Provide the (x, y) coordinate of the cell's center where the given text is located.  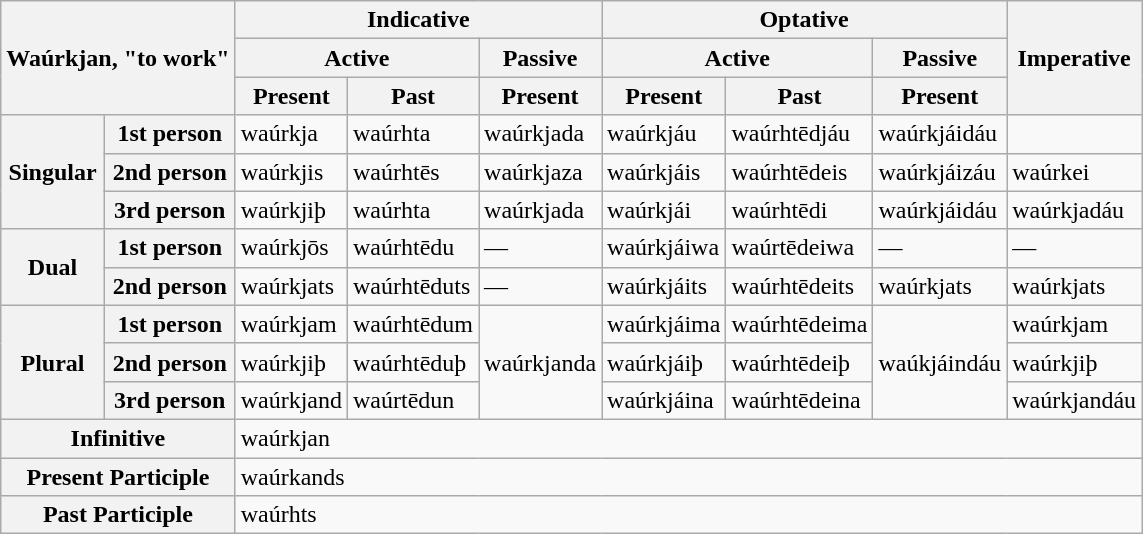
Dual (53, 267)
waúrkjandáu (1074, 400)
waúrhtēduþ (414, 362)
waúrkjand (291, 400)
waúrkands (688, 477)
waúrkjáina (664, 400)
waúrhtēs (414, 172)
waúrhtēdjáu (800, 134)
waúrkjis (291, 172)
waúrhtēdeis (800, 172)
waúrkja (291, 134)
Optative (804, 20)
waúrkjáizáu (940, 172)
waúrhtēdi (800, 210)
waúrtēdun (414, 400)
waúrkjáima (664, 324)
waúrhtēdu (414, 248)
Singular (53, 172)
Past Participle (118, 515)
waúrkei (1074, 172)
waúrkjáiwa (664, 248)
Imperative (1074, 58)
waúrkjáis (664, 172)
Infinitive (118, 438)
waúrkjáiþ (664, 362)
waúrtēdeiwa (800, 248)
waúrhtēdeiþ (800, 362)
waúkjáindáu (940, 362)
Waúrkjan, "to work" (118, 58)
waúrhtēdeina (800, 400)
waúrkjadáu (1074, 210)
waúrkjan (688, 438)
waúrkjáits (664, 286)
Plural (53, 362)
waúrkjái (664, 210)
waúrhtēdum (414, 324)
waúrkjōs (291, 248)
Present Participle (118, 477)
waúrkjaza (540, 172)
waúrhtēdeits (800, 286)
waúrhtēdeima (800, 324)
waúrkjanda (540, 362)
waúrhtēduts (414, 286)
waúrhts (688, 515)
waúrkjáu (664, 134)
Indicative (418, 20)
